For the text-containing cell, return its midpoint in (x, y) coordinate format. 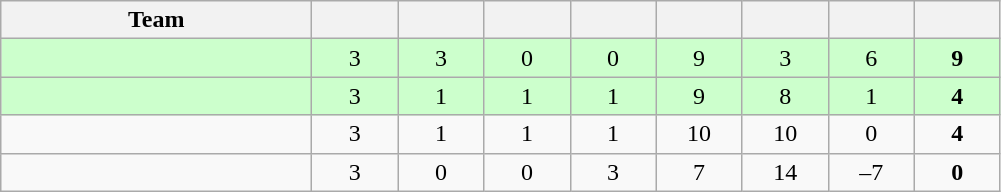
8 (785, 96)
–7 (871, 172)
6 (871, 58)
7 (699, 172)
14 (785, 172)
Team (156, 20)
